Search for the cell housing the specified text and yield its (X, Y) center coordinate. 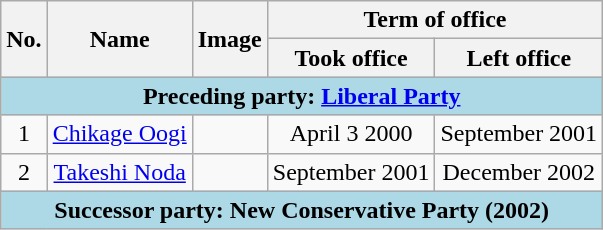
Name (120, 39)
April 3 2000 (351, 134)
Left office (519, 58)
Takeshi Noda (120, 172)
Successor party: New Conservative Party (2002) (302, 210)
Preceding party: Liberal Party (302, 96)
Took office (351, 58)
1 (24, 134)
Term of office (434, 20)
December 2002 (519, 172)
No. (24, 39)
Image (230, 39)
2 (24, 172)
Chikage Oogi (120, 134)
